For the text-containing cell, return its midpoint in (x, y) coordinate format. 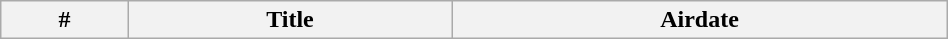
Airdate (700, 20)
# (64, 20)
Title (290, 20)
